Pinpoint the cell where the given text exists, returning its [X, Y] midpoint coordinate. 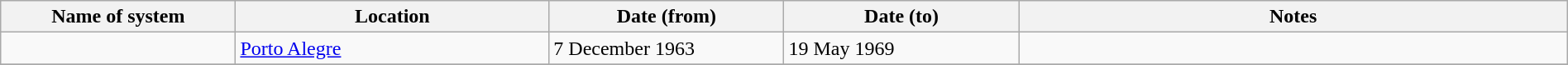
Notes [1293, 17]
Location [392, 17]
Date (to) [901, 17]
Date (from) [667, 17]
Name of system [118, 17]
Porto Alegre [392, 48]
19 May 1969 [901, 48]
7 December 1963 [667, 48]
